Locate the cell with the specified text and output its (x, y) center coordinate. 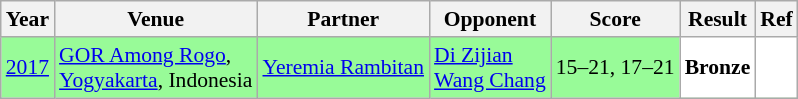
Bronze (718, 68)
Ref (776, 19)
Di Zijian Wang Chang (490, 68)
GOR Among Rogo,Yogyakarta, Indonesia (156, 68)
Year (28, 19)
Score (616, 19)
Yeremia Rambitan (343, 68)
2017 (28, 68)
Opponent (490, 19)
Venue (156, 19)
Result (718, 19)
Partner (343, 19)
15–21, 17–21 (616, 68)
